Locate the cell with the specified text and output its [x, y] center coordinate. 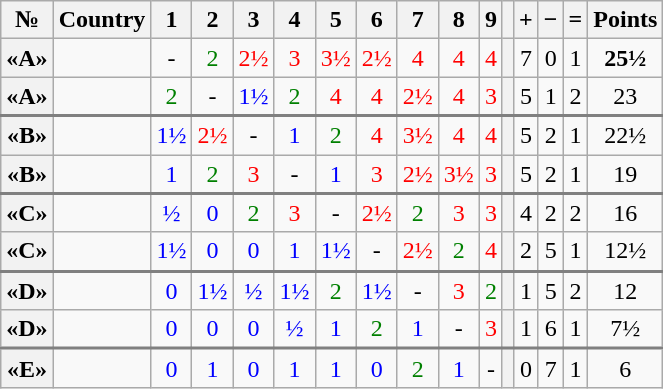
19 [626, 174]
25½ [626, 58]
23 [626, 96]
16 [626, 212]
12½ [626, 252]
Points [626, 20]
= [576, 20]
9 [490, 20]
«E» [27, 368]
− [550, 20]
№ [27, 20]
7½ [626, 330]
8 [458, 20]
Country [102, 20]
12 [626, 290]
22½ [626, 136]
+ [526, 20]
